Return the (X, Y) coordinate for the center point of the cell that contains the specified text.  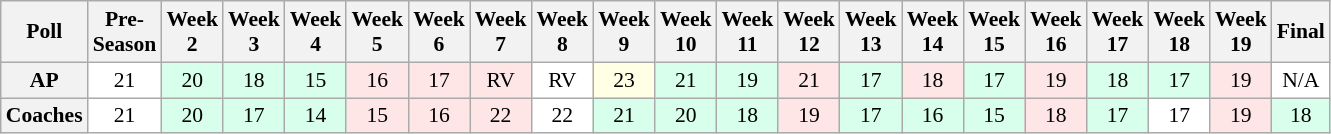
Week15 (994, 32)
Week13 (871, 32)
Week5 (377, 32)
Week10 (686, 32)
Week8 (562, 32)
AP (44, 80)
Week12 (809, 32)
Week19 (1241, 32)
Week17 (1118, 32)
Week14 (933, 32)
14 (316, 116)
Week7 (501, 32)
Week11 (748, 32)
Poll (44, 32)
Week3 (254, 32)
Coaches (44, 116)
N/A (1301, 80)
Week2 (192, 32)
Week9 (624, 32)
Week16 (1056, 32)
Week6 (439, 32)
Week4 (316, 32)
Week18 (1179, 32)
23 (624, 80)
Pre-Season (125, 32)
Final (1301, 32)
